Provide the (X, Y) coordinate of the cell's center where the given text is located.  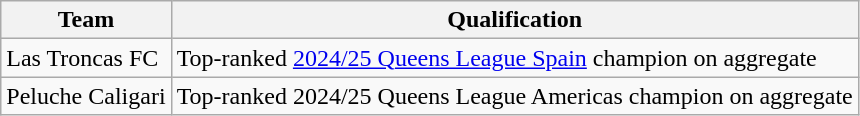
Las Troncas FC (86, 58)
Top-ranked 2024/25 Queens League Americas champion on aggregate (514, 96)
Peluche Caligari (86, 96)
Top-ranked 2024/25 Queens League Spain champion on aggregate (514, 58)
Team (86, 20)
Qualification (514, 20)
